Identify which cell holds the provided text, then report its [X, Y] central coordinate. 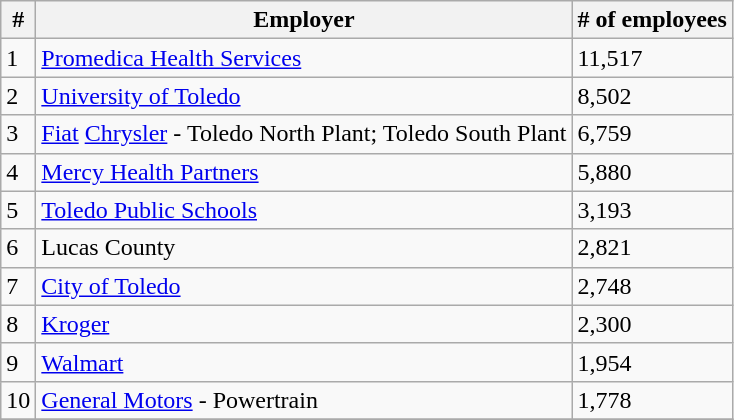
City of Toledo [304, 286]
# [18, 20]
2,300 [652, 324]
1 [18, 58]
Kroger [304, 324]
Employer [304, 20]
1,778 [652, 400]
Walmart [304, 362]
2,821 [652, 248]
3,193 [652, 210]
Toledo Public Schools [304, 210]
9 [18, 362]
1,954 [652, 362]
8,502 [652, 96]
3 [18, 134]
8 [18, 324]
10 [18, 400]
Promedica Health Services [304, 58]
6,759 [652, 134]
2 [18, 96]
Lucas County [304, 248]
# of employees [652, 20]
7 [18, 286]
6 [18, 248]
University of Toledo [304, 96]
5,880 [652, 172]
Fiat Chrysler - Toledo North Plant; Toledo South Plant [304, 134]
2,748 [652, 286]
General Motors - Powertrain [304, 400]
5 [18, 210]
4 [18, 172]
11,517 [652, 58]
Mercy Health Partners [304, 172]
